Find where the given text appears and provide that cell's center as [x, y] coordinate. 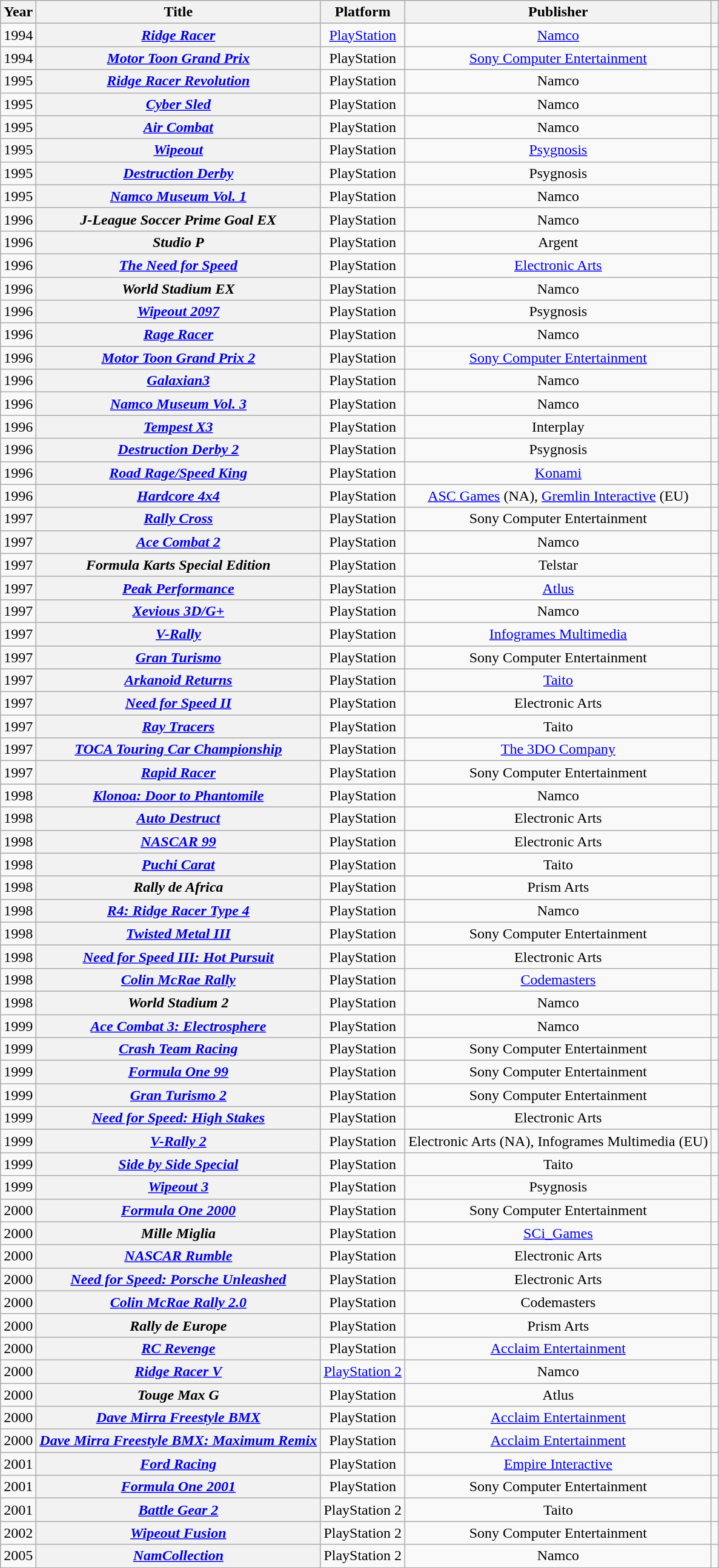
Formula Karts Special Edition [178, 565]
2002 [18, 1533]
Air Combat [178, 127]
Rapid Racer [178, 772]
Formula One 2000 [178, 1210]
Crash Team Racing [178, 1049]
Klonoa: Door to Phantomile [178, 796]
Konami [558, 473]
NASCAR Rumble [178, 1256]
Rage Racer [178, 335]
Ray Tracers [178, 726]
Platform [363, 12]
Cyber Sled [178, 104]
Ace Combat 3: Electrosphere [178, 1026]
Need for Speed III: Hot Pursuit [178, 957]
Title [178, 12]
World Stadium EX [178, 289]
Rally Cross [178, 519]
Wipeout 2097 [178, 312]
Wipeout 3 [178, 1187]
Argent [558, 242]
Namco Museum Vol. 1 [178, 196]
Gran Turismo [178, 657]
The Need for Speed [178, 265]
R4: Ridge Racer Type 4 [178, 911]
Gran Turismo 2 [178, 1095]
Empire Interactive [558, 1464]
Rally de Europe [178, 1325]
Destruction Derby [178, 173]
Mille Miglia [178, 1233]
Need for Speed: High Stakes [178, 1118]
World Stadium 2 [178, 1003]
Colin McRae Rally [178, 980]
Need for Speed II [178, 703]
Arkanoid Returns [178, 680]
Auto Destruct [178, 819]
Studio P [178, 242]
Twisted Metal III [178, 934]
Road Rage/Speed King [178, 473]
Infogrames Multimedia [558, 634]
Interplay [558, 427]
V-Rally [178, 634]
Rally de Africa [178, 888]
Galaxian3 [178, 381]
Ridge Racer [178, 35]
Dave Mirra Freestyle BMX: Maximum Remix [178, 1441]
Need for Speed: Porsche Unleashed [178, 1279]
ASC Games (NA), Gremlin Interactive (EU) [558, 496]
Namco Museum Vol. 3 [178, 404]
Battle Gear 2 [178, 1510]
Ridge Racer V [178, 1371]
Wipeout [178, 150]
Dave Mirra Freestyle BMX [178, 1418]
J-League Soccer Prime Goal EX [178, 219]
RC Revenge [178, 1348]
Publisher [558, 12]
Electronic Arts (NA), Infogrames Multimedia (EU) [558, 1141]
SCi_Games [558, 1233]
The 3DO Company [558, 749]
Year [18, 12]
V-Rally 2 [178, 1141]
Destruction Derby 2 [178, 450]
Colin McRae Rally 2.0 [178, 1302]
Puchi Carat [178, 865]
Formula One 99 [178, 1072]
Ford Racing [178, 1464]
Touge Max G [178, 1394]
NamCollection [178, 1556]
Xevious 3D/G+ [178, 611]
NASCAR 99 [178, 842]
Tempest X3 [178, 427]
Ace Combat 2 [178, 542]
Telstar [558, 565]
Motor Toon Grand Prix 2 [178, 358]
Ridge Racer Revolution [178, 81]
Peak Performance [178, 588]
Side by Side Special [178, 1164]
Hardcore 4x4 [178, 496]
Wipeout Fusion [178, 1533]
Motor Toon Grand Prix [178, 58]
2005 [18, 1556]
TOCA Touring Car Championship [178, 749]
Formula One 2001 [178, 1487]
